Scan for the cell matching the given text and deliver its (x, y) coordinate at center. 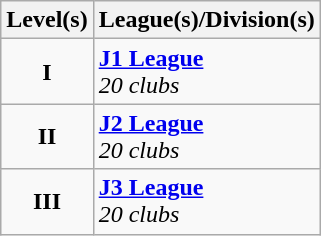
J3 League20 clubs (206, 202)
League(s)/Division(s) (206, 20)
I (47, 72)
J1 League20 clubs (206, 72)
Level(s) (47, 20)
III (47, 202)
J2 League20 clubs (206, 136)
II (47, 136)
